Extract the (X, Y) coordinate from the center of the cell holding the provided text.  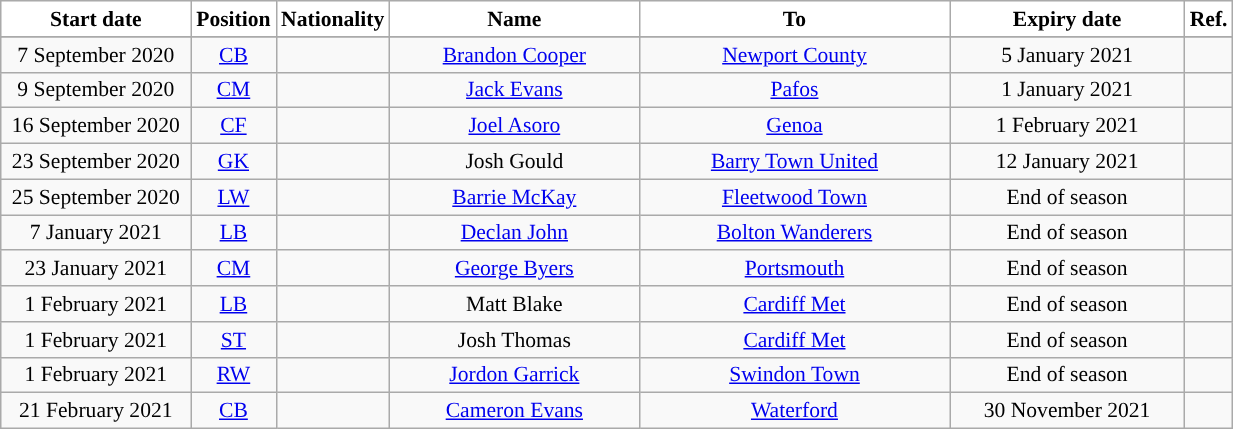
30 November 2021 (1068, 411)
Brandon Cooper (514, 55)
23 January 2021 (96, 269)
GK (234, 162)
Cameron Evans (514, 411)
Waterford (794, 411)
Barry Town United (794, 162)
CF (234, 126)
Newport County (794, 55)
ST (234, 340)
Josh Thomas (514, 340)
23 September 2020 (96, 162)
Fleetwood Town (794, 197)
1 January 2021 (1068, 90)
16 September 2020 (96, 126)
LW (234, 197)
Ref. (1209, 19)
Josh Gould (514, 162)
7 January 2021 (96, 233)
George Byers (514, 269)
21 February 2021 (96, 411)
Start date (96, 19)
Barrie McKay (514, 197)
Pafos (794, 90)
Declan John (514, 233)
Nationality (332, 19)
5 January 2021 (1068, 55)
Jack Evans (514, 90)
Matt Blake (514, 304)
12 January 2021 (1068, 162)
9 September 2020 (96, 90)
Position (234, 19)
To (794, 19)
Joel Asoro (514, 126)
Swindon Town (794, 375)
Name (514, 19)
Genoa (794, 126)
Bolton Wanderers (794, 233)
25 September 2020 (96, 197)
Expiry date (1068, 19)
Portsmouth (794, 269)
7 September 2020 (96, 55)
RW (234, 375)
Jordon Garrick (514, 375)
